Extract the [X, Y] coordinate from the center of the cell holding the provided text.  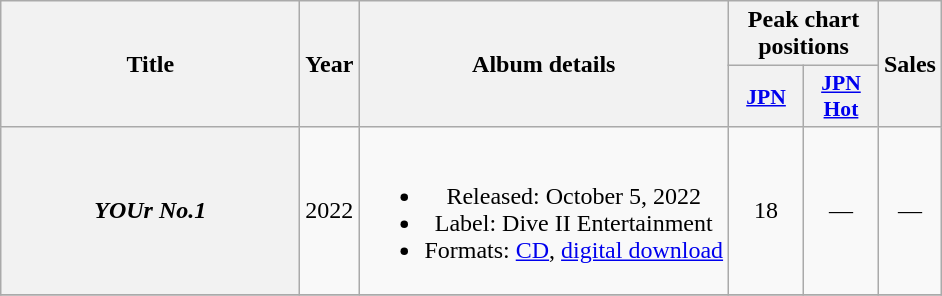
YOUr No.1 [150, 210]
18 [766, 210]
Sales [910, 64]
Released: October 5, 2022Label: Dive II EntertainmentFormats: CD, digital download [544, 210]
Peak chart positions [804, 34]
Album details [544, 64]
2022 [330, 210]
Title [150, 64]
JPNHot [842, 96]
Year [330, 64]
JPN [766, 96]
